Search for the cell housing the specified text and yield its [X, Y] center coordinate. 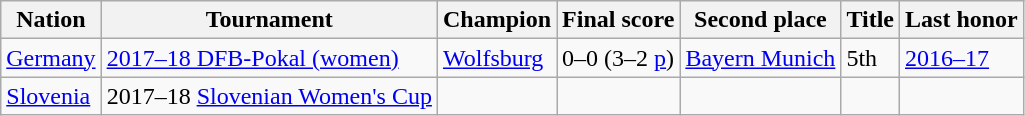
Second place [760, 20]
Nation [51, 20]
Bayern Munich [760, 58]
2016–17 [962, 58]
2017–18 DFB-Pokal (women) [269, 58]
Champion [496, 20]
Slovenia [51, 96]
5th [870, 58]
0–0 (3–2 p) [618, 58]
Tournament [269, 20]
Final score [618, 20]
Wolfsburg [496, 58]
Title [870, 20]
2017–18 Slovenian Women's Cup [269, 96]
Last honor [962, 20]
Germany [51, 58]
